Detect which cell encompasses the target text, then output its [X, Y] center coordinate. 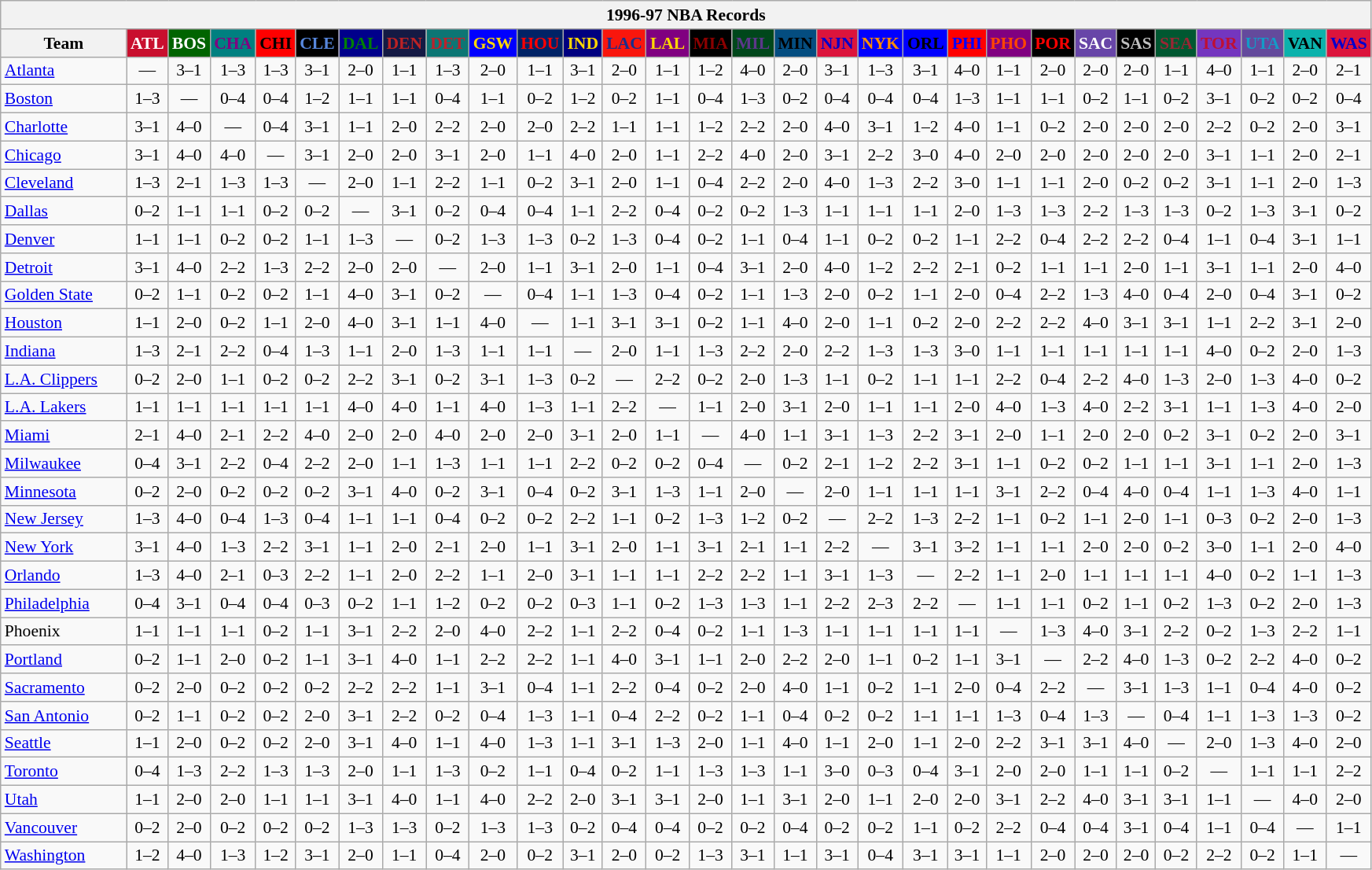
UTA [1263, 43]
Golden State [64, 295]
LAL [668, 43]
Sacramento [64, 688]
MIN [795, 43]
NJN [837, 43]
L.A. Clippers [64, 379]
POR [1053, 43]
Toronto [64, 772]
DET [448, 43]
BOS [189, 43]
PHO [1008, 43]
VAN [1305, 43]
SAS [1136, 43]
Boston [64, 99]
Detroit [64, 267]
Chicago [64, 155]
Orlando [64, 576]
Seattle [64, 743]
MIL [753, 43]
HOU [539, 43]
New Jersey [64, 519]
Dallas [64, 212]
Philadelphia [64, 603]
CLE [318, 43]
Cleveland [64, 183]
ATL [148, 43]
Atlanta [64, 71]
DEN [404, 43]
ORL [926, 43]
Washington [64, 856]
IND [583, 43]
L.A. Lakers [64, 407]
Miami [64, 436]
Utah [64, 800]
3–2 [967, 547]
Houston [64, 323]
Portland [64, 660]
CHA [233, 43]
WAS [1349, 43]
Denver [64, 239]
MIA [710, 43]
TOR [1219, 43]
New York [64, 547]
Minnesota [64, 492]
GSW [494, 43]
Vancouver [64, 828]
LAC [624, 43]
Team [64, 43]
PHI [967, 43]
DAL [361, 43]
Charlotte [64, 127]
SAC [1096, 43]
Phoenix [64, 632]
NYK [881, 43]
Indiana [64, 352]
CHI [275, 43]
San Antonio [64, 716]
2–3 [881, 603]
Milwaukee [64, 463]
1996-97 NBA Records [686, 15]
SEA [1176, 43]
